Capture the cell that displays the provided text and extract its [x, y] central coordinate. 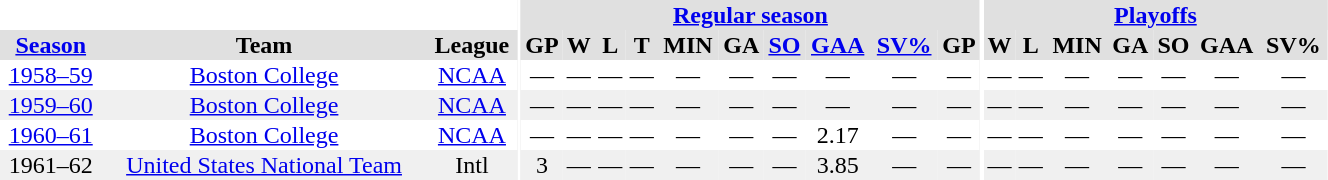
Playoffs [1156, 15]
Intl [472, 165]
2.17 [838, 135]
1961–62 [50, 165]
1959–60 [50, 105]
Regular season [750, 15]
3 [542, 165]
1958–59 [50, 75]
Season [50, 45]
Team [264, 45]
3.85 [838, 165]
United States National Team [264, 165]
1960–61 [50, 135]
League [472, 45]
T [642, 45]
